Return the (x, y) coordinate for the center point of the cell that contains the specified text.  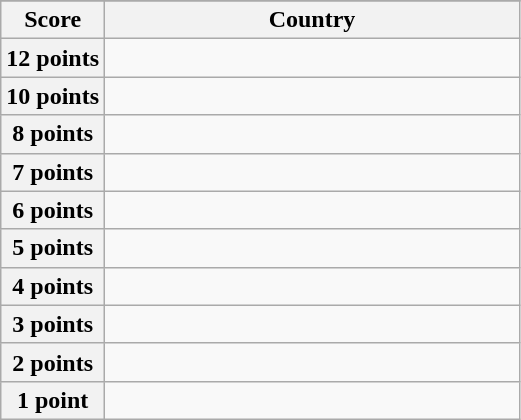
7 points (53, 172)
5 points (53, 248)
Country (312, 20)
12 points (53, 58)
10 points (53, 96)
Score (53, 20)
8 points (53, 134)
6 points (53, 210)
1 point (53, 400)
3 points (53, 324)
4 points (53, 286)
2 points (53, 362)
